Extract the (x, y) coordinate from the center of the cell holding the provided text.  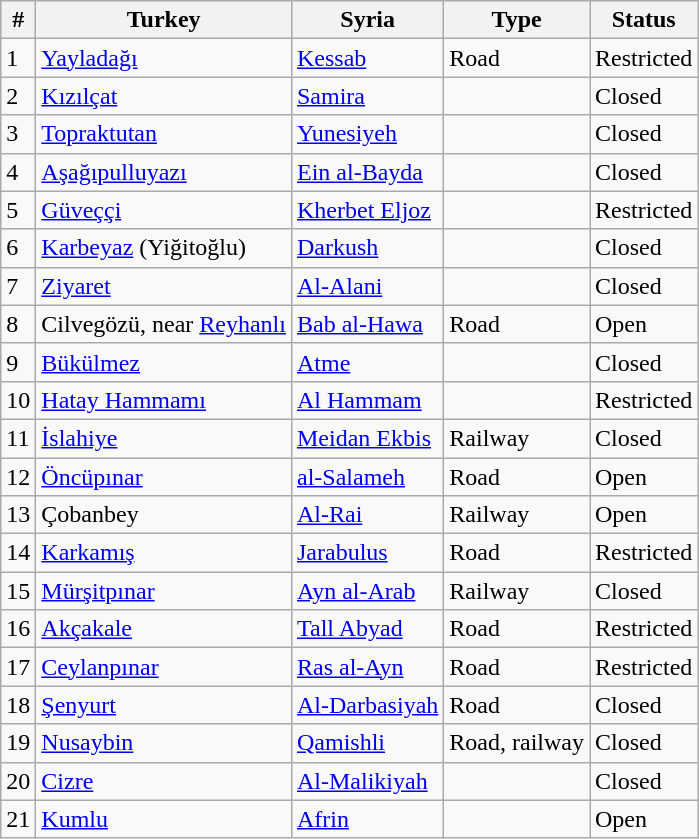
Kumlu (164, 819)
3 (18, 134)
Mürşitpınar (164, 591)
19 (18, 743)
Ras al-Ayn (367, 667)
Kızılçat (164, 96)
Ziyaret (164, 286)
5 (18, 210)
Qamishli (367, 743)
Cilvegözü, near Reyhanlı (164, 324)
Hatay Hammamı (164, 400)
Turkey (164, 20)
10 (18, 400)
Tall Abyad (367, 629)
Yayladağı (164, 58)
15 (18, 591)
Nusaybin (164, 743)
6 (18, 248)
Şenyurt (164, 705)
Atme (367, 362)
Öncüpınar (164, 477)
20 (18, 781)
17 (18, 667)
Bükülmez (164, 362)
Al-Darbasiyah (367, 705)
Status (644, 20)
Syria (367, 20)
13 (18, 515)
Cizre (164, 781)
Ayn al-Arab (367, 591)
11 (18, 438)
Bab al-Hawa (367, 324)
Al-Alani (367, 286)
Kherbet Eljoz (367, 210)
Ein al-Bayda (367, 172)
1 (18, 58)
al-Salameh (367, 477)
Al-Malikiyah (367, 781)
Kessab (367, 58)
4 (18, 172)
Type (517, 20)
Ceylanpınar (164, 667)
8 (18, 324)
9 (18, 362)
Topraktutan (164, 134)
İslahiye (164, 438)
2 (18, 96)
Afrin (367, 819)
Akçakale (164, 629)
Meidan Ekbis (367, 438)
16 (18, 629)
Samira (367, 96)
Jarabulus (367, 553)
Aşağıpulluyazı (164, 172)
Al Hammam (367, 400)
Güveççi (164, 210)
14 (18, 553)
Çobanbey (164, 515)
18 (18, 705)
12 (18, 477)
Road, railway (517, 743)
Karkamış (164, 553)
21 (18, 819)
# (18, 20)
Al-Rai (367, 515)
Darkush (367, 248)
Karbeyaz (Yiğitoğlu) (164, 248)
7 (18, 286)
Yunesiyeh (367, 134)
